From the cell containing the given text, extract its center point as [x, y] coordinate. 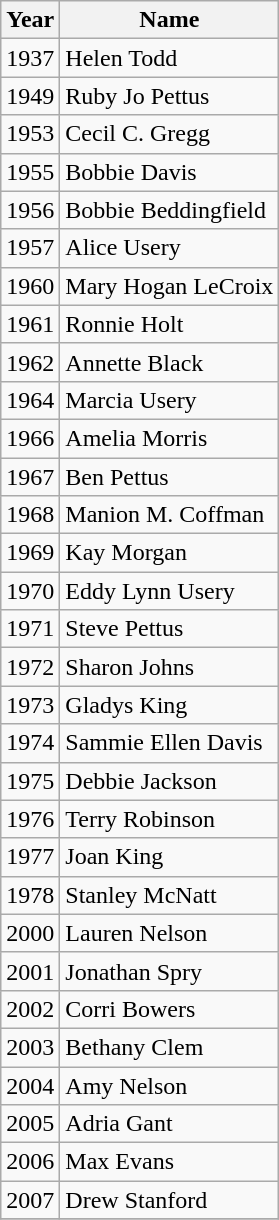
2006 [30, 1162]
2003 [30, 1047]
1956 [30, 210]
Drew Stanford [170, 1200]
1969 [30, 553]
1962 [30, 362]
Manion M. Coffman [170, 515]
1970 [30, 591]
1971 [30, 629]
Helen Todd [170, 58]
1955 [30, 172]
2004 [30, 1085]
Annette Black [170, 362]
2002 [30, 1009]
1976 [30, 819]
Sammie Ellen Davis [170, 743]
Corri Bowers [170, 1009]
Year [30, 20]
Bethany Clem [170, 1047]
Cecil C. Gregg [170, 134]
Stanley McNatt [170, 895]
1957 [30, 248]
1967 [30, 477]
1975 [30, 781]
Terry Robinson [170, 819]
Amelia Morris [170, 438]
Ruby Jo Pettus [170, 96]
1953 [30, 134]
1968 [30, 515]
Lauren Nelson [170, 933]
Gladys King [170, 705]
2005 [30, 1124]
1972 [30, 667]
2000 [30, 933]
Marcia Usery [170, 400]
1978 [30, 895]
1974 [30, 743]
Steve Pettus [170, 629]
1937 [30, 58]
Amy Nelson [170, 1085]
2001 [30, 971]
Alice Usery [170, 248]
Ben Pettus [170, 477]
Sharon Johns [170, 667]
Joan King [170, 857]
1977 [30, 857]
2007 [30, 1200]
Ronnie Holt [170, 324]
Max Evans [170, 1162]
1949 [30, 96]
Eddy Lynn Usery [170, 591]
Kay Morgan [170, 553]
1961 [30, 324]
Mary Hogan LeCroix [170, 286]
1964 [30, 400]
Name [170, 20]
1973 [30, 705]
Adria Gant [170, 1124]
1966 [30, 438]
Debbie Jackson [170, 781]
Bobbie Davis [170, 172]
Jonathan Spry [170, 971]
1960 [30, 286]
Bobbie Beddingfield [170, 210]
